Provide the [x, y] coordinate of the cell's center where the given text is located.  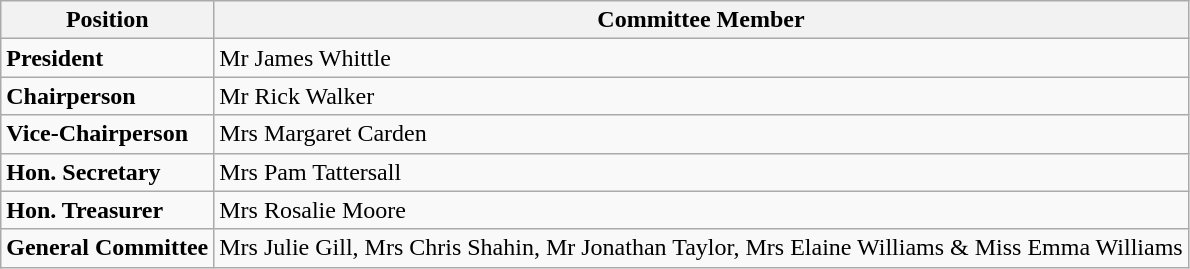
President [108, 58]
Position [108, 20]
Hon. Treasurer [108, 210]
Hon. Secretary [108, 172]
Mr Rick Walker [701, 96]
General Committee [108, 248]
Chairperson [108, 96]
Committee Member [701, 20]
Mrs Rosalie Moore [701, 210]
Vice-Chairperson [108, 134]
Mrs Pam Tattersall [701, 172]
Mrs Margaret Carden [701, 134]
Mr James Whittle [701, 58]
Mrs Julie Gill, Mrs Chris Shahin, Mr Jonathan Taylor, Mrs Elaine Williams & Miss Emma Williams [701, 248]
